Provide the (X, Y) coordinate of the cell's center where the given text is located.  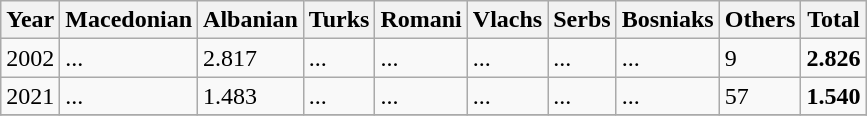
1.483 (251, 96)
57 (760, 96)
2002 (30, 58)
2.817 (251, 58)
2021 (30, 96)
Bosniaks (668, 20)
Others (760, 20)
Serbs (582, 20)
Vlachs (507, 20)
1.540 (834, 96)
Romani (421, 20)
Year (30, 20)
Albanian (251, 20)
Total (834, 20)
9 (760, 58)
Macedonian (129, 20)
2.826 (834, 58)
Turks (339, 20)
